Scan for the cell matching the given text and deliver its (X, Y) coordinate at center. 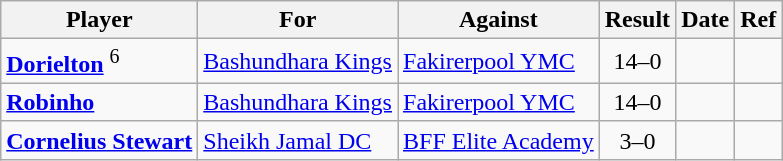
Player (100, 20)
3–0 (637, 140)
Against (499, 20)
Date (706, 20)
For (298, 20)
Cornelius Stewart (100, 140)
BFF Elite Academy (499, 140)
Ref (758, 20)
Sheikh Jamal DC (298, 140)
Dorielton 6 (100, 62)
Result (637, 20)
Robinho (100, 102)
